Return [x, y] of the center of cell containing provided text 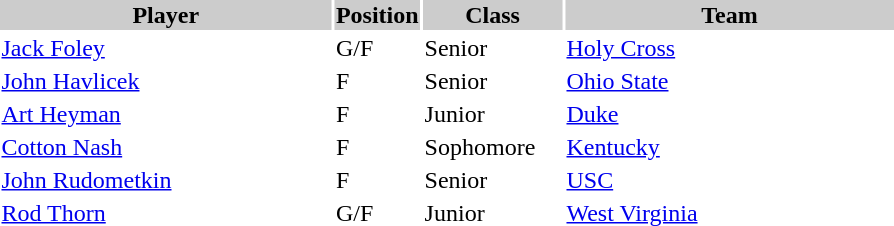
Player [166, 15]
Position [377, 15]
John Havlicek [166, 81]
John Rudometkin [166, 180]
G/F [377, 48]
Art Heyman [166, 114]
Holy Cross [730, 48]
Team [730, 15]
Sophomore [492, 147]
Junior [492, 114]
Jack Foley [166, 48]
Kentucky [730, 147]
Ohio State [730, 81]
USC [730, 180]
Cotton Nash [166, 147]
Duke [730, 114]
Class [492, 15]
